Locate the cell with the specified text and output its [X, Y] center coordinate. 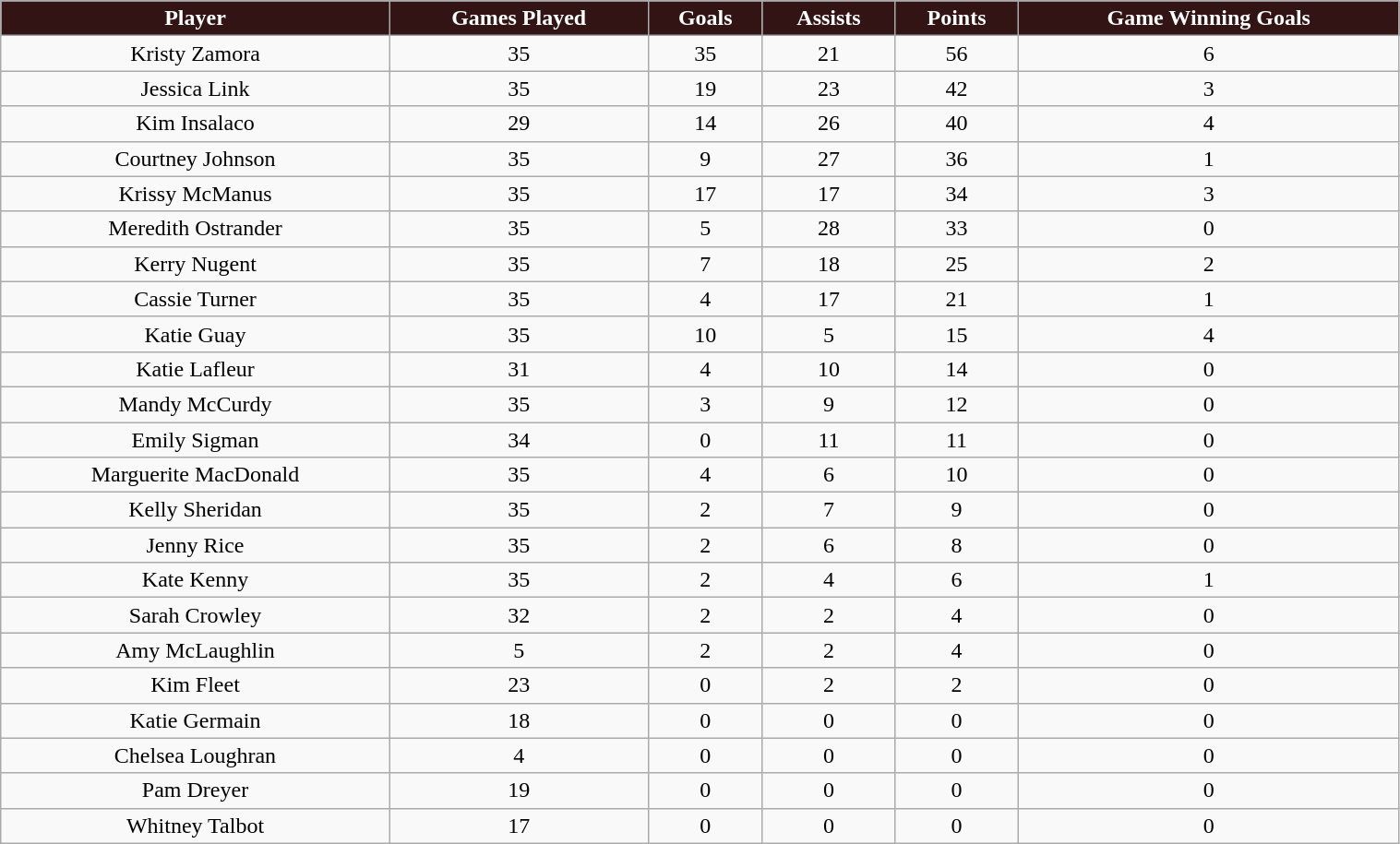
Mandy McCurdy [196, 404]
Amy McLaughlin [196, 650]
Meredith Ostrander [196, 229]
26 [829, 124]
32 [519, 615]
28 [829, 229]
Kerry Nugent [196, 264]
29 [519, 124]
Goals [705, 18]
Game Winning Goals [1209, 18]
Points [957, 18]
Whitney Talbot [196, 826]
42 [957, 89]
Emily Sigman [196, 440]
Katie Lafleur [196, 369]
Kristy Zamora [196, 53]
Assists [829, 18]
Pam Dreyer [196, 791]
Cassie Turner [196, 299]
40 [957, 124]
Courtney Johnson [196, 159]
33 [957, 229]
27 [829, 159]
Chelsea Loughran [196, 755]
Kelly Sheridan [196, 510]
Games Played [519, 18]
56 [957, 53]
Krissy McManus [196, 194]
31 [519, 369]
12 [957, 404]
36 [957, 159]
15 [957, 334]
Katie Germain [196, 720]
Kate Kenny [196, 580]
Katie Guay [196, 334]
Jenny Rice [196, 545]
Player [196, 18]
Jessica Link [196, 89]
25 [957, 264]
Kim Fleet [196, 685]
8 [957, 545]
Marguerite MacDonald [196, 475]
Kim Insalaco [196, 124]
Sarah Crowley [196, 615]
